Provide the [x, y] coordinate of the cell's center where the given text is located.  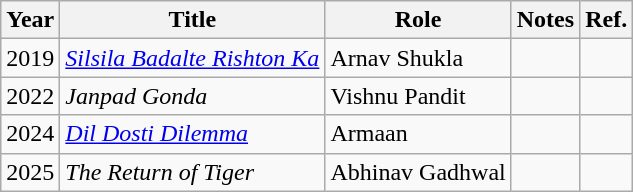
The Return of Tiger [192, 172]
2025 [30, 172]
Ref. [606, 20]
Notes [545, 20]
Role [418, 20]
2022 [30, 96]
Dil Dosti Dilemma [192, 134]
2019 [30, 58]
Silsila Badalte Rishton Ka [192, 58]
Armaan [418, 134]
2024 [30, 134]
Vishnu Pandit [418, 96]
Arnav Shukla [418, 58]
Title [192, 20]
Year [30, 20]
Abhinav Gadhwal [418, 172]
Janpad Gonda [192, 96]
